Capture the cell that displays the provided text and extract its (x, y) central coordinate. 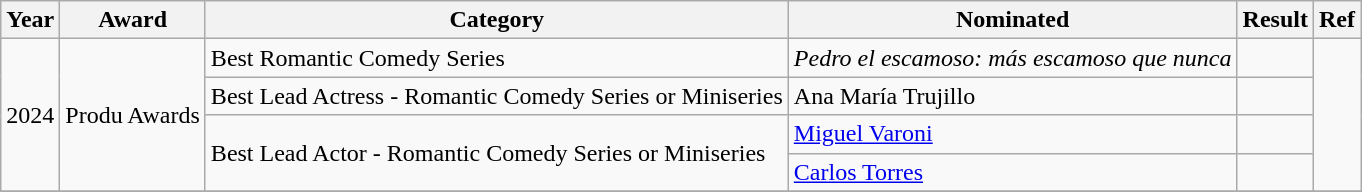
Produ Awards (133, 115)
Pedro el escamoso: más escamoso que nunca (1012, 58)
Ana María Trujillo (1012, 96)
Best Romantic Comedy Series (496, 58)
Year (30, 20)
Best Lead Actor - Romantic Comedy Series or Miniseries (496, 153)
Award (133, 20)
2024 (30, 115)
Ref (1336, 20)
Category (496, 20)
Miguel Varoni (1012, 134)
Carlos Torres (1012, 172)
Best Lead Actress - Romantic Comedy Series or Miniseries (496, 96)
Result (1275, 20)
Nominated (1012, 20)
